Scan for the cell matching the given text and deliver its [x, y] coordinate at center. 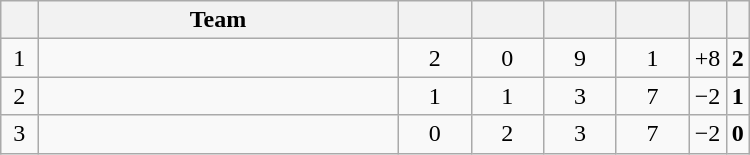
9 [580, 58]
+8 [708, 58]
Team [218, 20]
